Output the (x, y) coordinate of the center of the cell containing the given text.  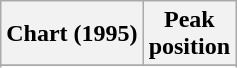
Chart (1995) (72, 34)
Peakposition (189, 34)
